Identify which cell holds the provided text, then report its (X, Y) central coordinate. 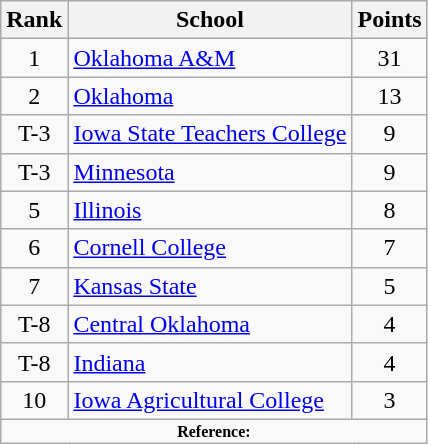
1 (34, 58)
Illinois (210, 210)
School (210, 20)
6 (34, 248)
Kansas State (210, 286)
Central Oklahoma (210, 324)
Indiana (210, 362)
10 (34, 400)
13 (390, 96)
Oklahoma A&M (210, 58)
Minnesota (210, 172)
Cornell College (210, 248)
31 (390, 58)
Points (390, 20)
8 (390, 210)
Reference: (214, 431)
Iowa Agricultural College (210, 400)
3 (390, 400)
2 (34, 96)
Rank (34, 20)
Oklahoma (210, 96)
Iowa State Teachers College (210, 134)
